Find where the given text appears and provide that cell's center as [x, y] coordinate. 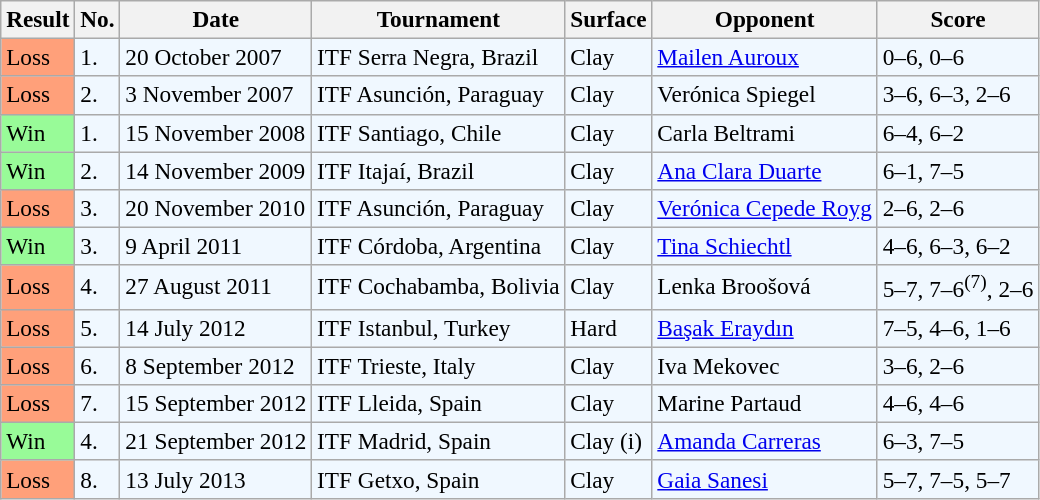
Gaia Sanesi [764, 479]
27 August 2011 [216, 287]
2–6, 2–6 [958, 208]
Tina Schiechtl [764, 246]
3 November 2007 [216, 95]
13 July 2013 [216, 479]
ITF Lleida, Spain [438, 403]
15 September 2012 [216, 403]
3–6, 6–3, 2–6 [958, 95]
ITF Trieste, Italy [438, 366]
Verónica Spiegel [764, 95]
Clay (i) [608, 441]
Result [38, 19]
ITF Santiago, Chile [438, 133]
ITF Getxo, Spain [438, 479]
4–6, 4–6 [958, 403]
6–3, 7–5 [958, 441]
6. [98, 366]
Ana Clara Duarte [764, 170]
8 September 2012 [216, 366]
Date [216, 19]
Verónica Cepede Royg [764, 208]
6–4, 6–2 [958, 133]
ITF Madrid, Spain [438, 441]
ITF Córdoba, Argentina [438, 246]
0–6, 0–6 [958, 57]
6–1, 7–5 [958, 170]
ITF Itajaí, Brazil [438, 170]
Mailen Auroux [764, 57]
Hard [608, 328]
5–7, 7–5, 5–7 [958, 479]
21 September 2012 [216, 441]
ITF Istanbul, Turkey [438, 328]
Tournament [438, 19]
Lenka Broošová [764, 287]
Iva Mekovec [764, 366]
Surface [608, 19]
9 April 2011 [216, 246]
ITF Serra Negra, Brazil [438, 57]
14 November 2009 [216, 170]
4–6, 6–3, 6–2 [958, 246]
15 November 2008 [216, 133]
20 October 2007 [216, 57]
Score [958, 19]
Amanda Carreras [764, 441]
20 November 2010 [216, 208]
7. [98, 403]
14 July 2012 [216, 328]
7–5, 4–6, 1–6 [958, 328]
3–6, 2–6 [958, 366]
ITF Cochabamba, Bolivia [438, 287]
Carla Beltrami [764, 133]
Başak Eraydın [764, 328]
No. [98, 19]
Opponent [764, 19]
5–7, 7–6(7), 2–6 [958, 287]
Marine Partaud [764, 403]
8. [98, 479]
5. [98, 328]
